Scan for the cell matching the given text and deliver its (x, y) coordinate at center. 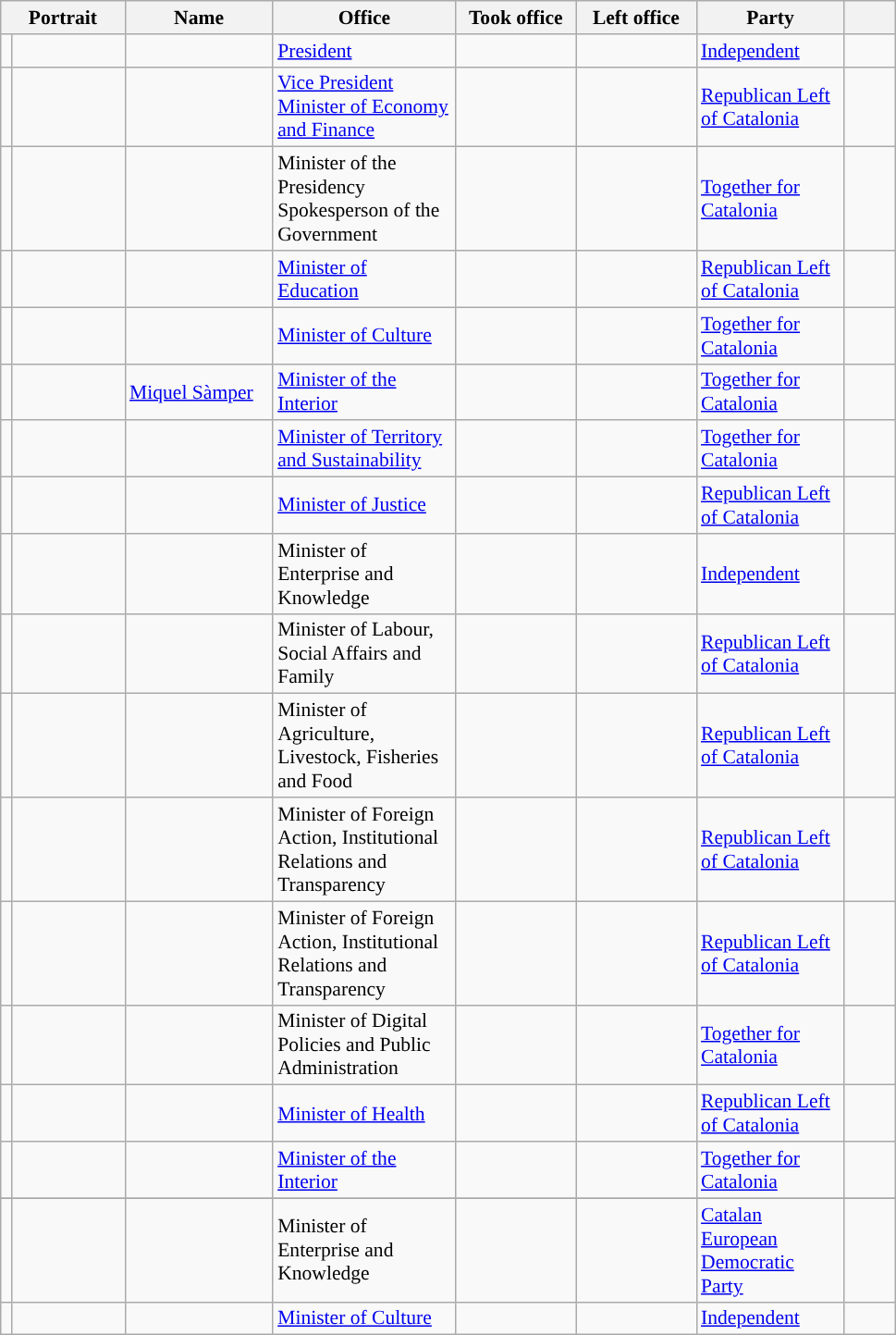
President (364, 51)
Vice PresidentMinister of Economy and Finance (364, 107)
Office (364, 18)
Party (770, 18)
Name (199, 18)
Left office (636, 18)
Portrait (63, 18)
Minister of Territory and Sustainability (364, 450)
Minister of Digital Policies and Public Administration (364, 1045)
Minister of Justice (364, 505)
Catalan European Democratic Party (770, 1250)
Minister of Labour, Social Affairs and Family (364, 653)
Minister of Health (364, 1114)
Minister of Agriculture, Livestock, Fisheries and Food (364, 746)
Took office (516, 18)
Minister of Education (364, 279)
Miquel Sàmper (199, 392)
Minister of the PresidencySpokesperson of the Government (364, 199)
